Scan for the cell matching the given text and deliver its (X, Y) coordinate at center. 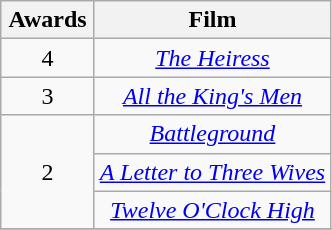
3 (48, 96)
A Letter to Three Wives (212, 172)
Twelve O'Clock High (212, 210)
The Heiress (212, 58)
4 (48, 58)
Film (212, 20)
Awards (48, 20)
Battleground (212, 134)
2 (48, 172)
All the King's Men (212, 96)
